Provide the (X, Y) coordinate of the cell's center where the given text is located.  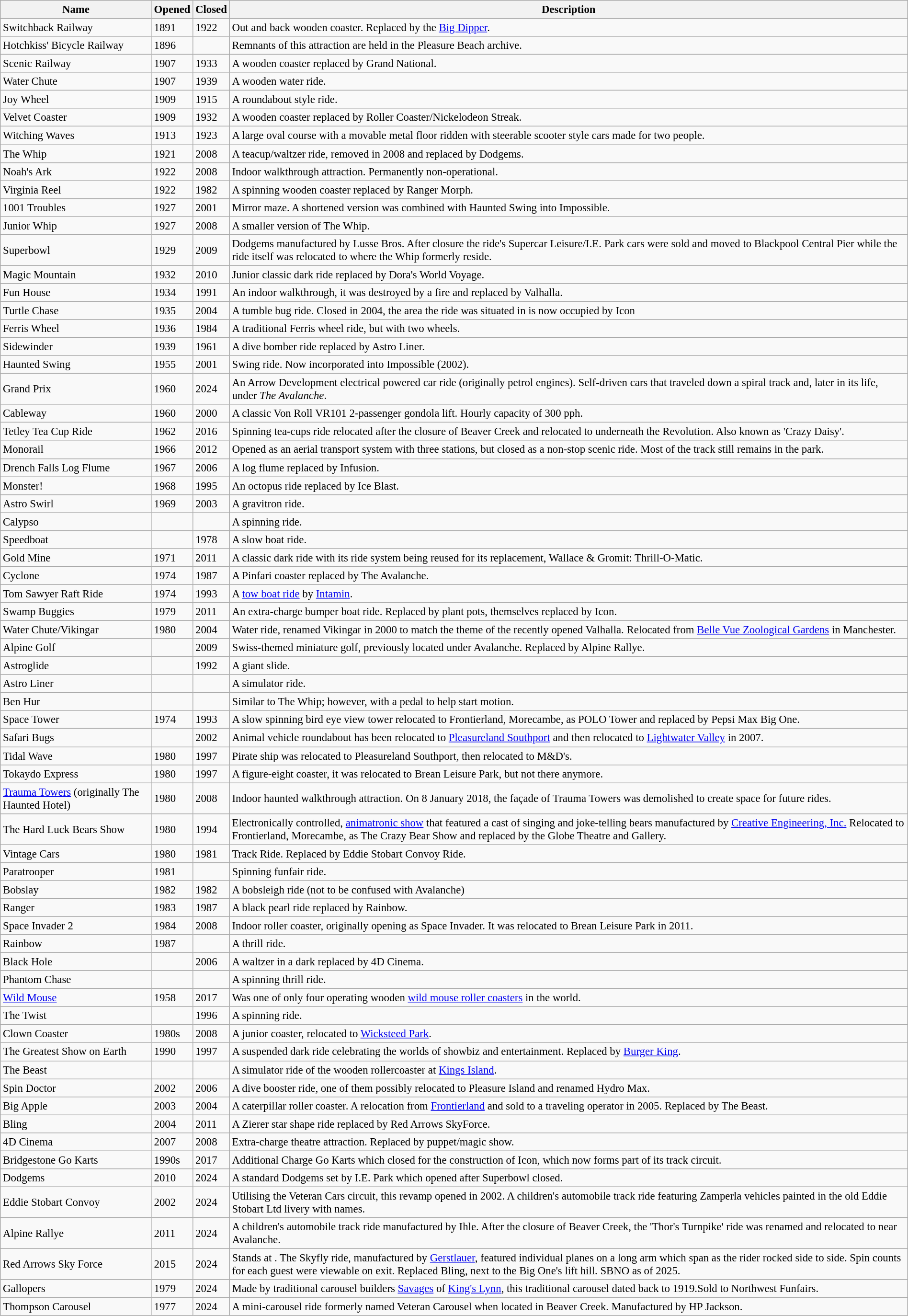
Hotchkiss' Bicycle Railway (76, 46)
Spinning tea-cups ride relocated after the closure of Beaver Creek and relocated to underneath the Revolution. Also known as 'Crazy Daisy'. (568, 432)
1994 (211, 829)
Spin Doctor (76, 1088)
Alpine Rallye (76, 1233)
Swamp Buggies (76, 612)
Superbowl (76, 250)
Opened as an aerial transport system with three stations, but closed as a non-stop scenic ride. Most of the track still remains in the park. (568, 450)
1996 (211, 1016)
Additional Charge Go Karts which closed for the construction of Icon, which now forms part of its track circuit. (568, 1160)
Ranger (76, 908)
The Beast (76, 1070)
1913 (172, 136)
1978 (211, 540)
A smaller version of The Whip. (568, 226)
1990 (172, 1052)
A thrill ride. (568, 944)
Turtle Chase (76, 310)
A dive bomber ride replaced by Astro Liner. (568, 347)
Gallopers (76, 1289)
Eddie Stobart Convoy (76, 1202)
Remnants of this attraction are held in the Pleasure Beach archive. (568, 46)
Tokaydo Express (76, 774)
Name (76, 10)
1962 (172, 432)
1921 (172, 154)
Animal vehicle roundabout has been relocated to Pleasureland Southport and then relocated to Lightwater Valley in 2007. (568, 738)
A bobsleigh ride (not to be confused with Avalanche) (568, 890)
A figure-eight coaster, it was relocated to Brean Leisure Park, but not there anymore. (568, 774)
Junior Whip (76, 226)
Made by traditional carousel builders Savages of King's Lynn, this traditional carousel dated back to 1919.Sold to Northwest Funfairs. (568, 1289)
Magic Mountain (76, 275)
Astro Swirl (76, 504)
Space Tower (76, 720)
Clown Coaster (76, 1034)
Safari Bugs (76, 738)
Swiss-themed miniature golf, previously located under Avalanche. Replaced by Alpine Rallye. (568, 648)
A giant slide. (568, 666)
Spinning funfair ride. (568, 872)
A simulator ride. (568, 684)
Vintage Cars (76, 854)
1967 (172, 468)
1955 (172, 365)
1933 (211, 64)
Paratrooper (76, 872)
Monorail (76, 450)
A mini-carousel ride formerly named Veteran Carousel when located in Beaver Creek. Manufactured by HP Jackson. (568, 1307)
Switchback Railway (76, 28)
1980s (172, 1034)
Speedboat (76, 540)
1968 (172, 486)
A large oval course with a movable metal floor ridden with steerable scooter style cars made for two people. (568, 136)
Astro Liner (76, 684)
A spinning wooden coaster replaced by Ranger Morph. (568, 190)
A dive booster ride, one of them possibly relocated to Pleasure Island and renamed Hydro Max. (568, 1088)
Indoor haunted walkthrough attraction. On 8 January 2018, the façade of Trauma Towers was demolished to create space for future rides. (568, 798)
Noah's Ark (76, 172)
Black Hole (76, 962)
1958 (172, 998)
1990s (172, 1160)
Wild Mouse (76, 998)
The Hard Luck Bears Show (76, 829)
Virginia Reel (76, 190)
Tom Sawyer Raft Ride (76, 594)
1923 (211, 136)
A spinning thrill ride. (568, 980)
Extra-charge theatre attraction. Replaced by puppet/magic show. (568, 1142)
1991 (211, 293)
1001 Troubles (76, 207)
Indoor roller coaster, originally opening as Space Invader. It was relocated to Brean Leisure Park in 2011. (568, 926)
A standard Dodgems set by I.E. Park which opened after Superbowl closed. (568, 1178)
Junior classic dark ride replaced by Dora's World Voyage. (568, 275)
Bling (76, 1124)
2015 (172, 1265)
Mirror maze. A shortened version was combined with Haunted Swing into Impossible. (568, 207)
Dodgems (76, 1178)
The Twist (76, 1016)
1891 (172, 28)
Opened (172, 10)
A caterpillar roller coaster. A relocation from Frontierland and sold to a traveling operator in 2005. Replaced by The Beast. (568, 1106)
Bridgestone Go Karts (76, 1160)
1995 (211, 486)
4D Cinema (76, 1142)
Astroglide (76, 666)
1896 (172, 46)
A junior coaster, relocated to Wicksteed Park. (568, 1034)
Description (568, 10)
A traditional Ferris wheel ride, but with two wheels. (568, 329)
Cyclone (76, 576)
Rainbow (76, 944)
A slow boat ride. (568, 540)
A wooden water ride. (568, 81)
Drench Falls Log Flume (76, 468)
Swing ride. Now incorporated into Impossible (2002). (568, 365)
2016 (211, 432)
Ferris Wheel (76, 329)
Ben Hur (76, 702)
The Whip (76, 154)
A black pearl ride replaced by Rainbow. (568, 908)
A Zierer star shape ride replaced by Red Arrows SkyForce. (568, 1124)
A Pinfari coaster replaced by The Avalanche. (568, 576)
Pirate ship was relocated to Pleasureland Southport, then relocated to M&D's. (568, 756)
Fun House (76, 293)
A roundabout style ride. (568, 100)
1929 (172, 250)
Gold Mine (76, 558)
Out and back wooden coaster. Replaced by the Big Dipper. (568, 28)
Trauma Towers (originally The Haunted Hotel) (76, 798)
1977 (172, 1307)
Water Chute (76, 81)
A tumble bug ride. Closed in 2004, the area the ride was situated in is now occupied by Icon (568, 310)
Red Arrows Sky Force (76, 1265)
A teacup/waltzer ride, removed in 2008 and replaced by Dodgems. (568, 154)
A slow spinning bird eye view tower relocated to Frontierland, Morecambe, as POLO Tower and replaced by Pepsi Max Big One. (568, 720)
Grand Prix (76, 389)
1934 (172, 293)
A simulator ride of the wooden rollercoaster at Kings Island. (568, 1070)
Haunted Swing (76, 365)
1971 (172, 558)
1983 (172, 908)
Water Chute/Vikingar (76, 630)
An extra-charge bumper boat ride. Replaced by plant pots, themselves replaced by Icon. (568, 612)
A log flume replaced by Infusion. (568, 468)
1935 (172, 310)
1915 (211, 100)
Calypso (76, 522)
Scenic Railway (76, 64)
1961 (211, 347)
2012 (211, 450)
Was one of only four operating wooden wild mouse roller coasters in the world. (568, 998)
A gravitron ride. (568, 504)
1992 (211, 666)
Witching Waves (76, 136)
Closed (211, 10)
Similar to The Whip; however, with a pedal to help start motion. (568, 702)
Joy Wheel (76, 100)
Big Apple (76, 1106)
Space Invader 2 (76, 926)
Monster! (76, 486)
2000 (211, 413)
A waltzer in a dark replaced by 4D Cinema. (568, 962)
2007 (172, 1142)
Bobslay (76, 890)
A wooden coaster replaced by Grand National. (568, 64)
1936 (172, 329)
Water ride, renamed Vikingar in 2000 to match the theme of the recently opened Valhalla. Relocated from Belle Vue Zoological Gardens in Manchester. (568, 630)
1969 (172, 504)
An indoor walkthrough, it was destroyed by a fire and replaced by Valhalla. (568, 293)
Thompson Carousel (76, 1307)
Alpine Golf (76, 648)
A classic dark ride with its ride system being reused for its replacement, Wallace & Gromit: Thrill-O-Matic. (568, 558)
The Greatest Show on Earth (76, 1052)
A suspended dark ride celebrating the worlds of showbiz and entertainment. Replaced by Burger King. (568, 1052)
A classic Von Roll VR101 2-passenger gondola lift. Hourly capacity of 300 pph. (568, 413)
Track Ride. Replaced by Eddie Stobart Convoy Ride. (568, 854)
A tow boat ride by Intamin. (568, 594)
1966 (172, 450)
Sidewinder (76, 347)
Velvet Coaster (76, 117)
An octopus ride replaced by Ice Blast. (568, 486)
Tetley Tea Cup Ride (76, 432)
A wooden coaster replaced by Roller Coaster/Nickelodeon Streak. (568, 117)
Indoor walkthrough attraction. Permanently non-operational. (568, 172)
Cableway (76, 413)
Tidal Wave (76, 756)
Phantom Chase (76, 980)
